Find where the given text appears and provide that cell's center as [x, y] coordinate. 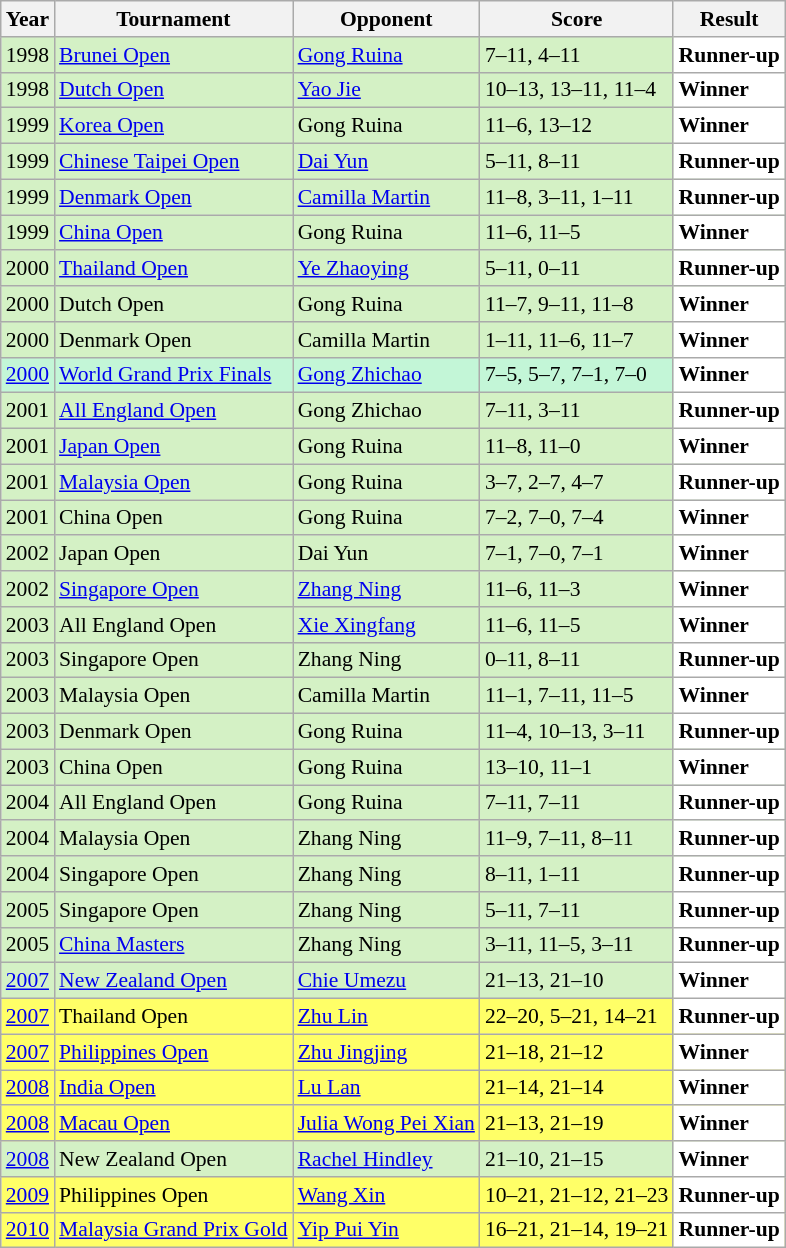
Macau Open [174, 1124]
21–18, 21–12 [577, 1052]
11–4, 10–13, 3–11 [577, 732]
11–8, 11–0 [577, 447]
7–11, 4–11 [577, 55]
7–11, 7–11 [577, 803]
7–1, 7–0, 7–1 [577, 554]
10–13, 13–11, 11–4 [577, 90]
Ye Zhaoying [386, 269]
11–9, 7–11, 8–11 [577, 839]
Yao Jie [386, 90]
10–21, 21–12, 21–23 [577, 1195]
Tournament [174, 19]
16–21, 21–14, 19–21 [577, 1230]
13–10, 11–1 [577, 767]
Lu Lan [386, 1088]
2010 [28, 1230]
Malaysia Grand Prix Gold [174, 1230]
11–6, 11–3 [577, 589]
11–1, 7–11, 11–5 [577, 696]
1–11, 11–6, 11–7 [577, 340]
7–2, 7–0, 7–4 [577, 518]
22–20, 5–21, 14–21 [577, 1017]
Korea Open [174, 126]
Yip Pui Yin [386, 1230]
11–8, 3–11, 1–11 [577, 197]
Xie Xingfang [386, 625]
21–10, 21–15 [577, 1159]
World Grand Prix Finals [174, 375]
5–11, 8–11 [577, 162]
0–11, 8–11 [577, 660]
Zhu Jingjing [386, 1052]
21–14, 21–14 [577, 1088]
China Masters [174, 945]
21–13, 21–10 [577, 981]
Score [577, 19]
Result [728, 19]
11–7, 9–11, 11–8 [577, 304]
5–11, 0–11 [577, 269]
Chinese Taipei Open [174, 162]
21–13, 21–19 [577, 1124]
Chie Umezu [386, 981]
Wang Xin [386, 1195]
India Open [174, 1088]
Opponent [386, 19]
7–5, 5–7, 7–1, 7–0 [577, 375]
Rachel Hindley [386, 1159]
Year [28, 19]
11–6, 13–12 [577, 126]
7–11, 3–11 [577, 411]
8–11, 1–11 [577, 874]
Zhu Lin [386, 1017]
Brunei Open [174, 55]
2009 [28, 1195]
3–7, 2–7, 4–7 [577, 482]
3–11, 11–5, 3–11 [577, 945]
Julia Wong Pei Xian [386, 1124]
5–11, 7–11 [577, 910]
